Provide the (x, y) coordinate of the cell's center where the given text is located.  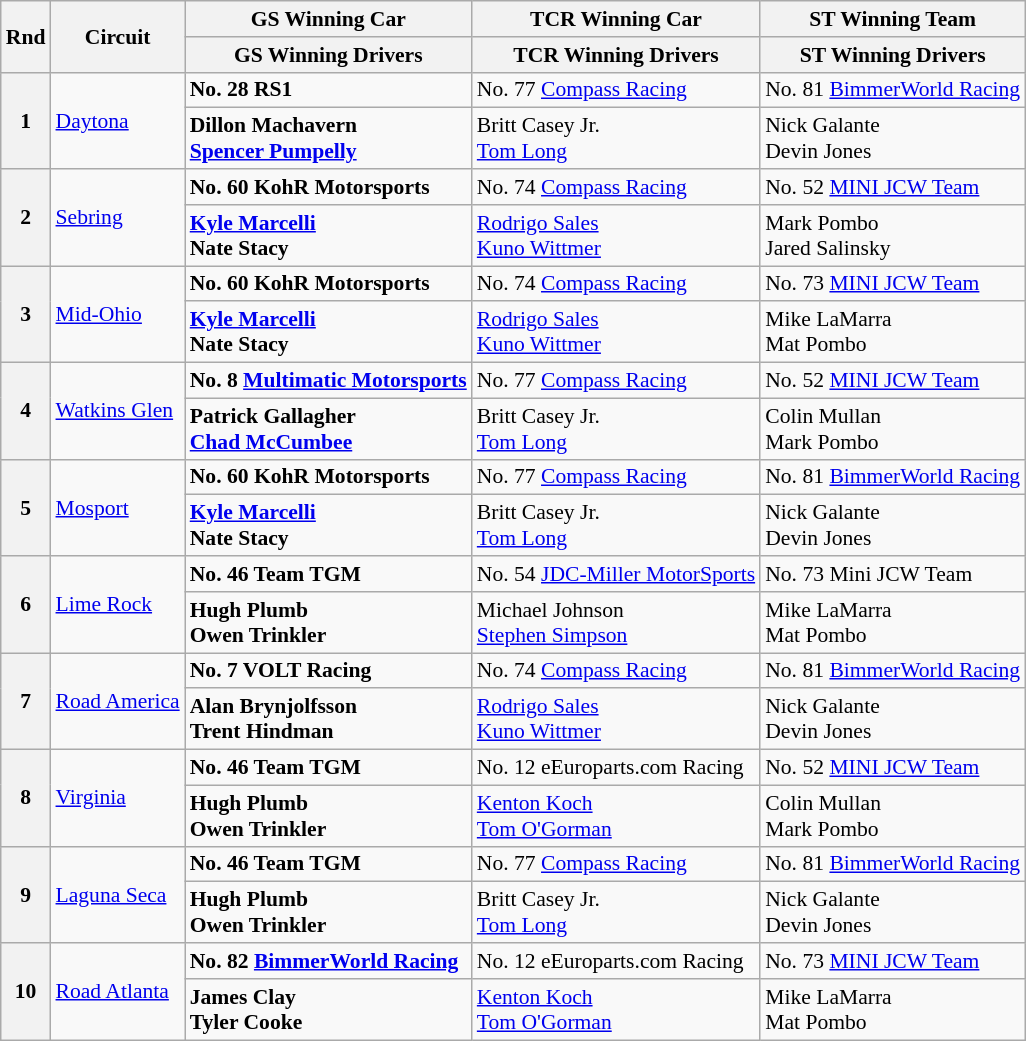
5 (26, 508)
No. 28 RS1 (328, 90)
No. 73 Mini JCW Team (892, 574)
James Clay Tyler Cooke (328, 1010)
2 (26, 218)
GS Winning Drivers (328, 55)
Alan Brynjolfsson Trent Hindman (328, 720)
ST Winning Drivers (892, 55)
Daytona (117, 120)
4 (26, 412)
6 (26, 604)
3 (26, 314)
Mark Pombo Jared Salinsky (892, 236)
8 (26, 798)
Road America (117, 702)
TCR Winning Car (616, 19)
Dillon Machavern Spencer Pumpelly (328, 138)
Lime Rock (117, 604)
GS Winning Car (328, 19)
Virginia (117, 798)
1 (26, 120)
9 (26, 894)
No. 8 Multimatic Motorsports (328, 381)
Sebring (117, 218)
Michael Johnson Stephen Simpson (616, 622)
Watkins Glen (117, 412)
10 (26, 992)
Laguna Seca (117, 894)
Mosport (117, 508)
ST Winning Team (892, 19)
Circuit (117, 36)
No. 82 BimmerWorld Racing (328, 961)
No. 7 VOLT Racing (328, 671)
Rnd (26, 36)
No. 54 JDC-Miller MotorSports (616, 574)
Mid-Ohio (117, 314)
TCR Winning Drivers (616, 55)
Patrick Gallagher Chad McCumbee (328, 428)
Road Atlanta (117, 992)
7 (26, 702)
